For the text-containing cell, return its midpoint in (X, Y) coordinate format. 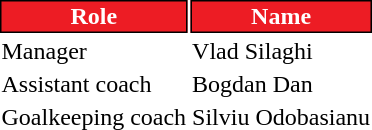
Role (94, 16)
Assistant coach (94, 84)
Name (282, 16)
Vlad Silaghi (282, 51)
Bogdan Dan (282, 84)
Manager (94, 51)
